Output the (X, Y) coordinate of the center of the cell containing the given text.  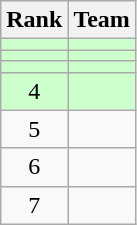
6 (34, 167)
7 (34, 205)
4 (34, 91)
Rank (34, 20)
5 (34, 129)
Team (102, 20)
